Provide the (X, Y) coordinate of the cell's center where the given text is located.  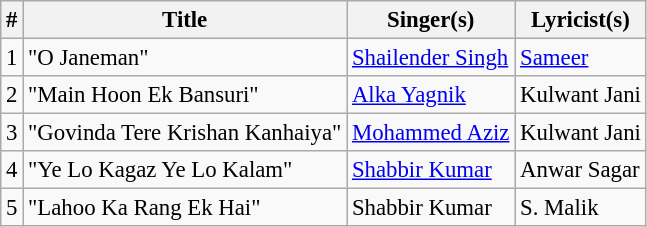
Mohammed Aziz (431, 133)
2 (12, 95)
Title (185, 20)
Anwar Sagar (580, 170)
4 (12, 170)
"Lahoo Ka Rang Ek Hai" (185, 208)
5 (12, 208)
1 (12, 58)
# (12, 20)
Alka Yagnik (431, 95)
Sameer (580, 58)
3 (12, 133)
"O Janeman" (185, 58)
Singer(s) (431, 20)
Lyricist(s) (580, 20)
S. Malik (580, 208)
"Ye Lo Kagaz Ye Lo Kalam" (185, 170)
"Main Hoon Ek Bansuri" (185, 95)
"Govinda Tere Krishan Kanhaiya" (185, 133)
Shailender Singh (431, 58)
